Detect which cell encompasses the target text, then output its (X, Y) center coordinate. 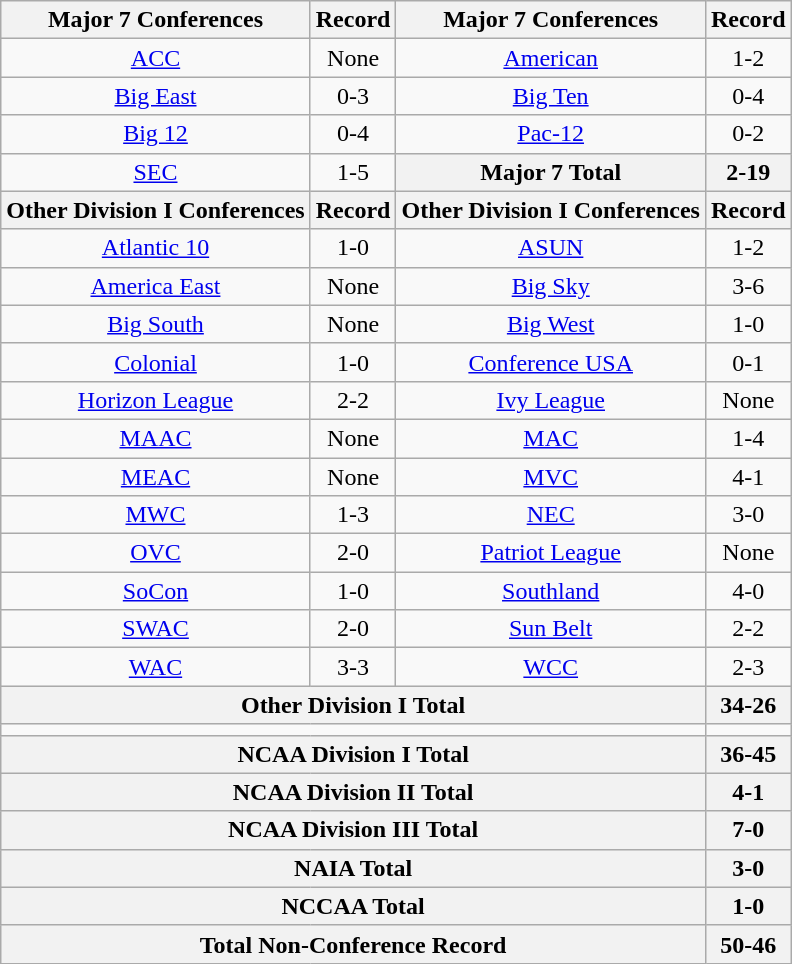
36-45 (748, 754)
NCAA Division I Total (354, 754)
3-3 (353, 667)
2-19 (748, 172)
SWAC (156, 629)
Pac-12 (550, 134)
50-46 (748, 944)
1-4 (748, 438)
7-0 (748, 830)
34-26 (748, 705)
0-1 (748, 362)
ASUN (550, 248)
MWC (156, 515)
America East (156, 286)
Conference USA (550, 362)
Big East (156, 96)
1-3 (353, 515)
2-3 (748, 667)
MAAC (156, 438)
0-3 (353, 96)
Patriot League (550, 553)
WAC (156, 667)
4-0 (748, 591)
3-6 (748, 286)
SEC (156, 172)
Big 12 (156, 134)
Colonial (156, 362)
Horizon League (156, 400)
Total Non-Conference Record (354, 944)
Big Sky (550, 286)
American (550, 58)
OVC (156, 553)
Other Division I Total (354, 705)
NEC (550, 515)
Big Ten (550, 96)
NCAA Division III Total (354, 830)
NCCAA Total (354, 906)
Major 7 Total (550, 172)
MEAC (156, 477)
MVC (550, 477)
0-2 (748, 134)
Big West (550, 324)
Southland (550, 591)
WCC (550, 667)
Sun Belt (550, 629)
Ivy League (550, 400)
ACC (156, 58)
Big South (156, 324)
1-5 (353, 172)
NAIA Total (354, 868)
Atlantic 10 (156, 248)
NCAA Division II Total (354, 792)
MAC (550, 438)
SoCon (156, 591)
